Extract the [X, Y] coordinate from the center of the cell holding the provided text.  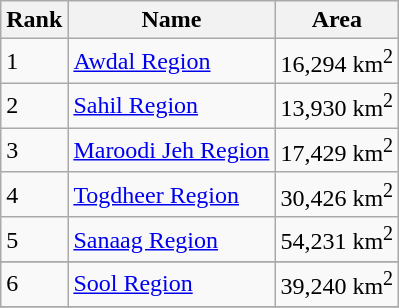
Sanaag Region [172, 240]
4 [34, 194]
Name [172, 20]
3 [34, 150]
17,429 km2 [337, 150]
1 [34, 62]
Area [337, 20]
39,240 km2 [337, 284]
Togdheer Region [172, 194]
13,930 km2 [337, 106]
30,426 km2 [337, 194]
Rank [34, 20]
Awdal Region [172, 62]
Maroodi Jeh Region [172, 150]
16,294 km2 [337, 62]
2 [34, 106]
Sahil Region [172, 106]
5 [34, 240]
Sool Region [172, 284]
54,231 km2 [337, 240]
6 [34, 284]
